Locate the cell with the specified text and output its [X, Y] center coordinate. 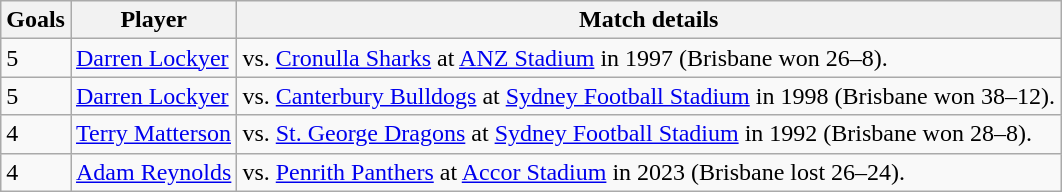
vs. Penrith Panthers at Accor Stadium in 2023 (Brisbane lost 26–24). [649, 172]
vs. Canterbury Bulldogs at Sydney Football Stadium in 1998 (Brisbane won 38–12). [649, 96]
Adam Reynolds [153, 172]
vs. Cronulla Sharks at ANZ Stadium in 1997 (Brisbane won 26–8). [649, 58]
Goals [36, 20]
Terry Matterson [153, 134]
vs. St. George Dragons at Sydney Football Stadium in 1992 (Brisbane won 28–8). [649, 134]
Player [153, 20]
Match details [649, 20]
